Identify which cell holds the provided text, then report its [x, y] central coordinate. 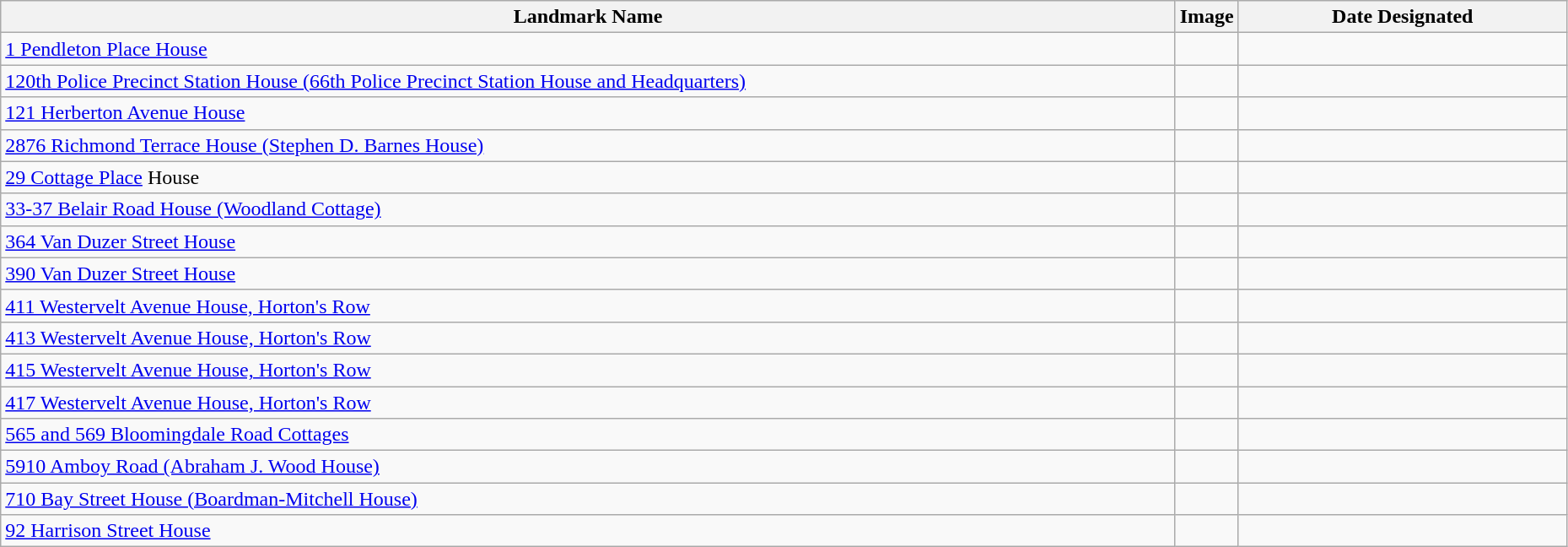
2876 Richmond Terrace House (Stephen D. Barnes House) [588, 145]
Date Designated [1402, 17]
411 Westervelt Avenue House, Horton's Row [588, 306]
413 Westervelt Avenue House, Horton's Row [588, 338]
390 Van Duzer Street House [588, 273]
565 and 569 Bloomingdale Road Cottages [588, 435]
33-37 Belair Road House (Woodland Cottage) [588, 209]
121 Herberton Avenue House [588, 113]
415 Westervelt Avenue House, Horton's Row [588, 370]
1 Pendleton Place House [588, 49]
417 Westervelt Avenue House, Horton's Row [588, 403]
710 Bay Street House (Boardman-Mitchell House) [588, 499]
92 Harrison Street House [588, 531]
364 Van Duzer Street House [588, 241]
5910 Amboy Road (Abraham J. Wood House) [588, 467]
Image [1206, 17]
29 Cottage Place House [588, 177]
120th Police Precinct Station House (66th Police Precinct Station House and Headquarters) [588, 81]
Landmark Name [588, 17]
